For the text-containing cell, return its midpoint in [x, y] coordinate format. 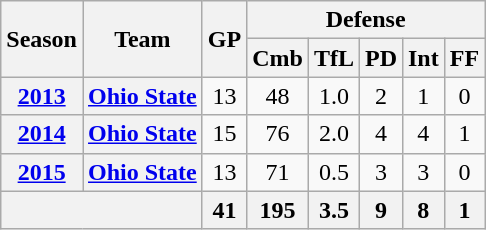
195 [278, 210]
PD [380, 58]
FF [464, 58]
48 [278, 96]
8 [423, 210]
2013 [42, 96]
3.5 [334, 210]
71 [278, 172]
Defense [366, 20]
2014 [42, 134]
41 [224, 210]
Int [423, 58]
TfL [334, 58]
2.0 [334, 134]
Team [142, 39]
2 [380, 96]
9 [380, 210]
0.5 [334, 172]
15 [224, 134]
Season [42, 39]
2015 [42, 172]
GP [224, 39]
76 [278, 134]
Cmb [278, 58]
1.0 [334, 96]
